Pinpoint the cell where the given text exists, returning its (x, y) midpoint coordinate. 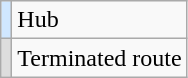
Terminated route (100, 58)
Hub (100, 20)
